Determine the [x, y] coordinate at the center of the cell enclosing the given text.  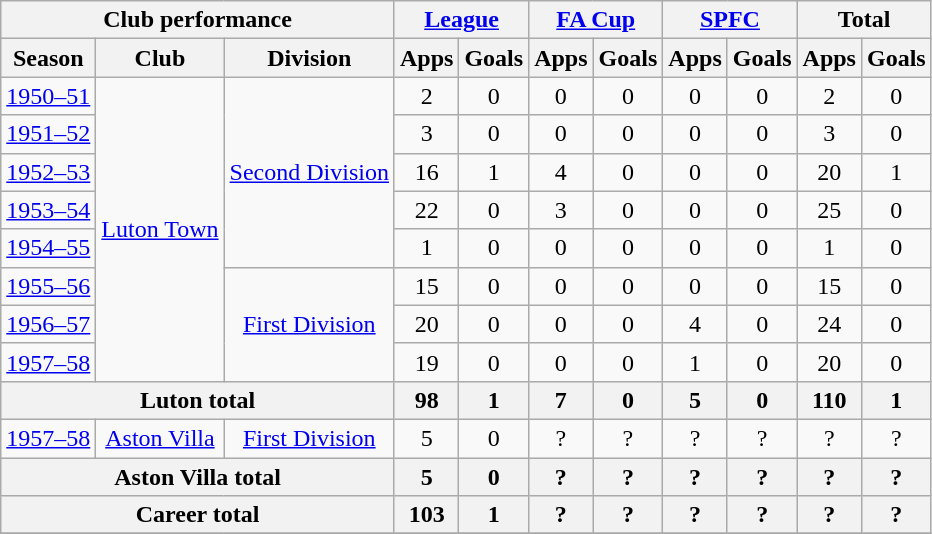
Total [864, 20]
Second Division [309, 172]
1953–54 [48, 210]
103 [426, 515]
110 [829, 400]
Club performance [198, 20]
Season [48, 58]
1951–52 [48, 134]
SPFC [730, 20]
7 [561, 400]
98 [426, 400]
1954–55 [48, 248]
16 [426, 172]
League [461, 20]
1950–51 [48, 96]
Aston Villa total [198, 477]
19 [426, 362]
24 [829, 324]
Luton total [198, 400]
Aston Villa [160, 438]
1956–57 [48, 324]
1952–53 [48, 172]
Luton Town [160, 229]
1955–56 [48, 286]
25 [829, 210]
Club [160, 58]
FA Cup [596, 20]
Career total [198, 515]
22 [426, 210]
Division [309, 58]
